Provide the [x, y] coordinate of the cell's center where the given text is located.  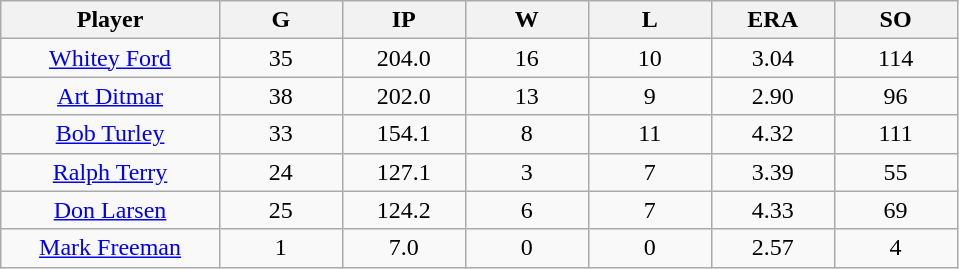
G [280, 20]
L [650, 20]
25 [280, 210]
SO [896, 20]
114 [896, 58]
7.0 [404, 248]
4 [896, 248]
Bob Turley [110, 134]
16 [526, 58]
154.1 [404, 134]
4.33 [772, 210]
24 [280, 172]
69 [896, 210]
9 [650, 96]
6 [526, 210]
IP [404, 20]
11 [650, 134]
127.1 [404, 172]
204.0 [404, 58]
Art Ditmar [110, 96]
55 [896, 172]
8 [526, 134]
35 [280, 58]
Whitey Ford [110, 58]
1 [280, 248]
ERA [772, 20]
13 [526, 96]
202.0 [404, 96]
4.32 [772, 134]
3.39 [772, 172]
3 [526, 172]
10 [650, 58]
38 [280, 96]
Ralph Terry [110, 172]
Player [110, 20]
W [526, 20]
96 [896, 96]
Mark Freeman [110, 248]
111 [896, 134]
2.90 [772, 96]
2.57 [772, 248]
3.04 [772, 58]
124.2 [404, 210]
33 [280, 134]
Don Larsen [110, 210]
